Locate the cell with the specified text and output its (x, y) center coordinate. 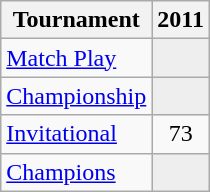
73 (181, 134)
2011 (181, 20)
Invitational (76, 134)
Tournament (76, 20)
Match Play (76, 58)
Championship (76, 96)
Champions (76, 172)
